Output the (x, y) coordinate of the center of the cell containing the given text.  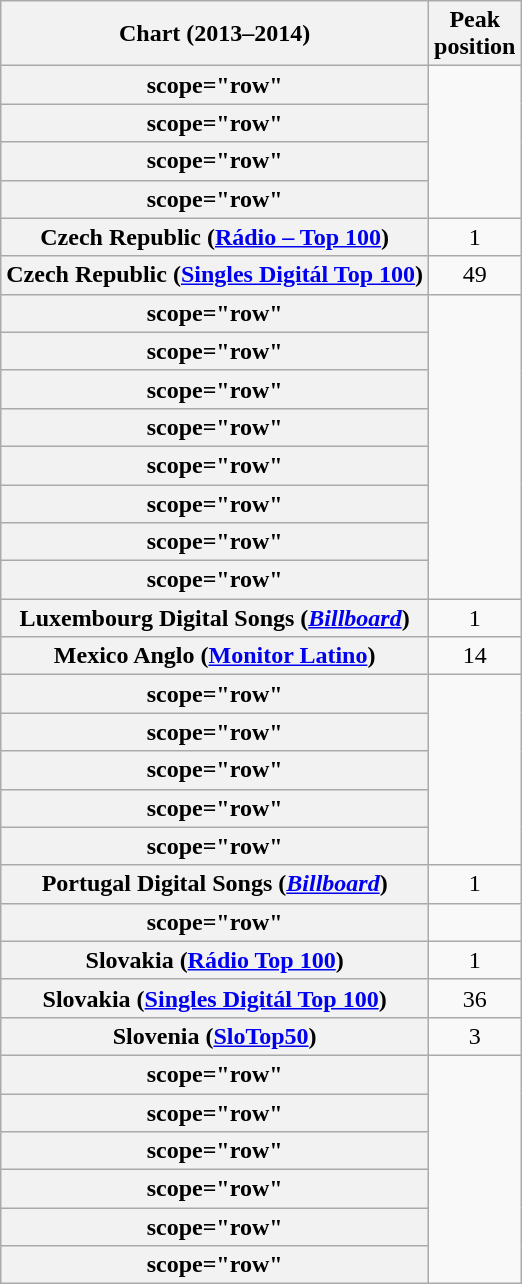
Luxembourg Digital Songs (Billboard) (215, 618)
Slovakia (Rádio Top 100) (215, 960)
36 (475, 998)
Czech Republic (Singles Digitál Top 100) (215, 275)
Portugal Digital Songs (Billboard) (215, 884)
14 (475, 656)
Mexico Anglo (Monitor Latino) (215, 656)
Peakposition (475, 34)
Czech Republic (Rádio – Top 100) (215, 237)
Slovenia (SloTop50) (215, 1036)
Chart (2013–2014) (215, 34)
Slovakia (Singles Digitál Top 100) (215, 998)
49 (475, 275)
3 (475, 1036)
